Output the [X, Y] coordinate of the center of the cell containing the given text.  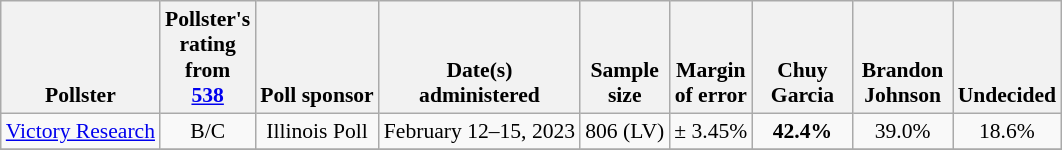
42.4% [802, 131]
39.0% [902, 131]
BrandonJohnson [902, 57]
Marginof error [710, 57]
Illinois Poll [316, 131]
B/C [208, 131]
Date(s)administered [480, 57]
18.6% [1007, 131]
Samplesize [624, 57]
Pollster [80, 57]
Undecided [1007, 57]
February 12–15, 2023 [480, 131]
Pollster'sratingfrom538 [208, 57]
Poll sponsor [316, 57]
± 3.45% [710, 131]
806 (LV) [624, 131]
ChuyGarcia [802, 57]
Victory Research [80, 131]
